Find where the given text appears and provide that cell's center as [X, Y] coordinate. 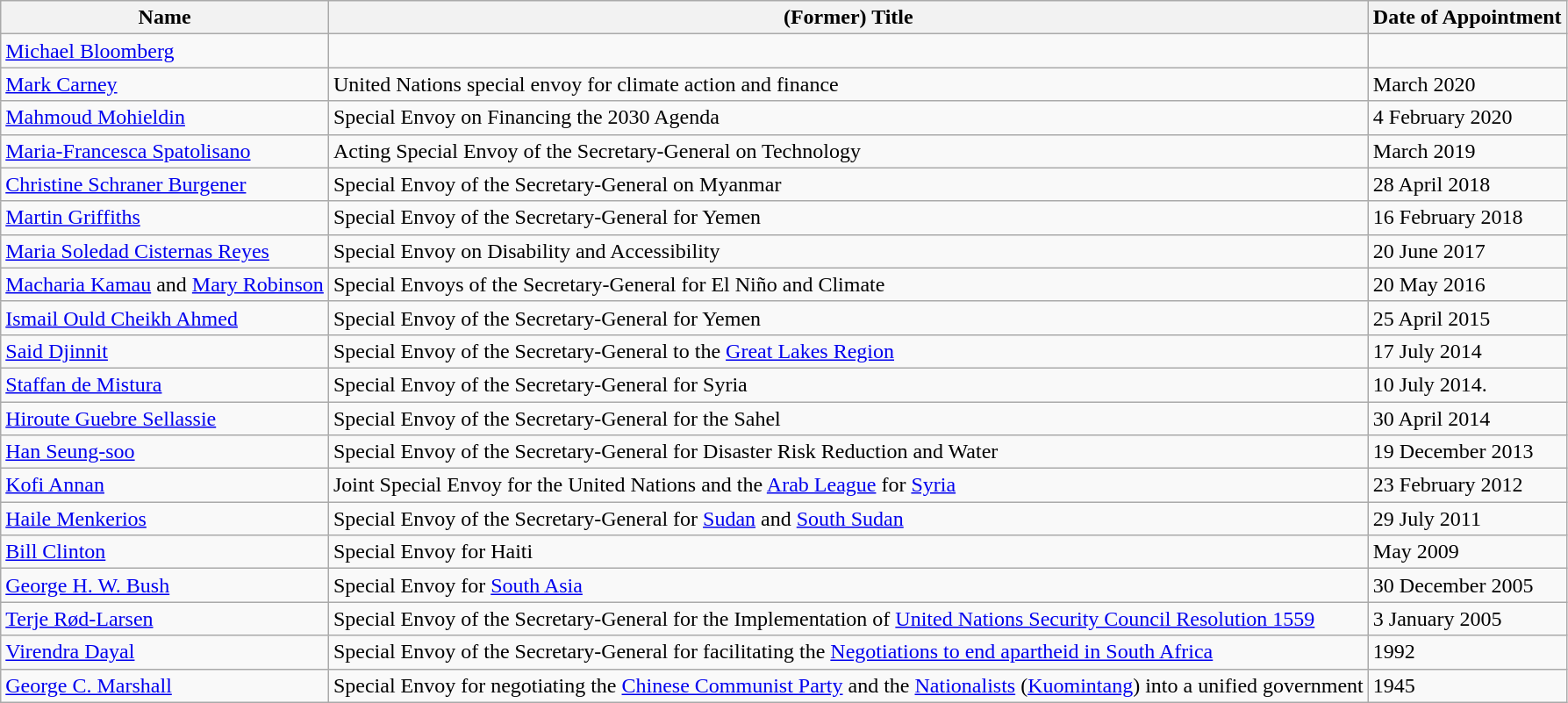
Special Envoy of the Secretary-General for Sudan and South Sudan [848, 519]
1945 [1467, 685]
19 December 2013 [1467, 452]
29 July 2011 [1467, 519]
Terje Rød-Larsen [165, 619]
Virendra Dayal [165, 652]
Bill Clinton [165, 552]
Joint Special Envoy for the United Nations and the Arab League for Syria [848, 485]
Special Envoy of the Secretary-General for Disaster Risk Reduction and Water [848, 452]
Special Envoys of the Secretary-General for El Niño and Climate [848, 284]
28 April 2018 [1467, 184]
March 2020 [1467, 84]
Acting Special Envoy of the Secretary-General on Technology [848, 151]
George H. W. Bush [165, 585]
20 June 2017 [1467, 251]
Special Envoy for negotiating the Chinese Communist Party and the Nationalists (Kuomintang) into a unified government [848, 685]
Special Envoy of the Secretary-General on Myanmar [848, 184]
Ismail Ould Cheikh Ahmed [165, 318]
Maria-Francesca Spatolisano [165, 151]
Special Envoy of the Secretary-General for facilitating the Negotiations to end apartheid in South Africa [848, 652]
Special Envoy of the Secretary-General for the Implementation of United Nations Security Council Resolution 1559 [848, 619]
George C. Marshall [165, 685]
30 April 2014 [1467, 419]
Christine Schraner Burgener [165, 184]
16 February 2018 [1467, 218]
17 July 2014 [1467, 351]
Special Envoy on Disability and Accessibility [848, 251]
30 December 2005 [1467, 585]
Special Envoy on Financing the 2030 Agenda [848, 118]
Haile Menkerios [165, 519]
May 2009 [1467, 552]
Special Envoy of the Secretary-General for Syria [848, 384]
United Nations special envoy for climate action and finance [848, 84]
10 July 2014. [1467, 384]
Said Djinnit [165, 351]
Maria Soledad Cisternas Reyes [165, 251]
1992 [1467, 652]
Special Envoy of the Secretary-General for the Sahel [848, 419]
20 May 2016 [1467, 284]
23 February 2012 [1467, 485]
Mahmoud Mohieldin [165, 118]
Martin Griffiths [165, 218]
(Former) Title [848, 18]
Michael Bloomberg [165, 51]
Macharia Kamau and Mary Robinson [165, 284]
Name [165, 18]
Special Envoy for South Asia [848, 585]
Hiroute Guebre Sellassie [165, 419]
March 2019 [1467, 151]
Special Envoy of the Secretary-General to the Great Lakes Region [848, 351]
4 February 2020 [1467, 118]
Kofi Annan [165, 485]
Special Envoy for Haiti [848, 552]
25 April 2015 [1467, 318]
Mark Carney [165, 84]
Staffan de Mistura [165, 384]
Han Seung-soo [165, 452]
Date of Appointment [1467, 18]
3 January 2005 [1467, 619]
